Detect which cell encompasses the target text, then output its (x, y) center coordinate. 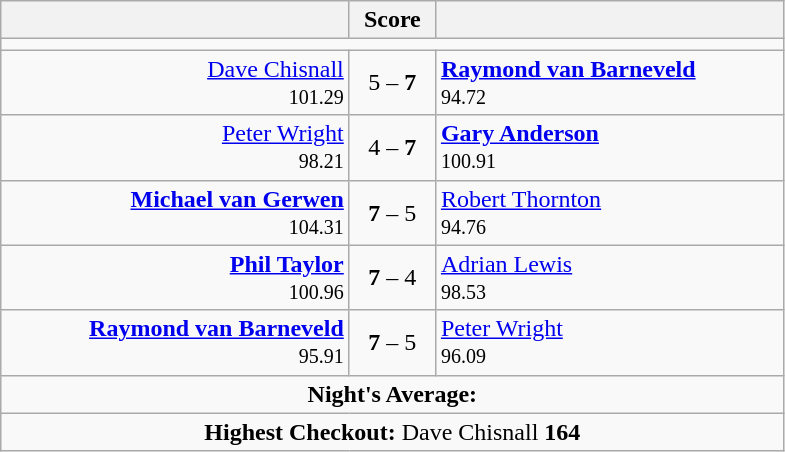
Night's Average: (392, 394)
Michael van Gerwen 104.31 (176, 212)
5 – 7 (392, 82)
Raymond van Barneveld 95.91 (176, 342)
Peter Wright 98.21 (176, 148)
Score (392, 20)
Robert Thornton 94.76 (610, 212)
Dave Chisnall 101.29 (176, 82)
4 – 7 (392, 148)
Gary Anderson 100.91 (610, 148)
Raymond van Barneveld 94.72 (610, 82)
Highest Checkout: Dave Chisnall 164 (392, 432)
Phil Taylor 100.96 (176, 278)
Adrian Lewis 98.53 (610, 278)
7 – 4 (392, 278)
Peter Wright 96.09 (610, 342)
